Provide the [x, y] coordinate of the cell's center where the given text is located.  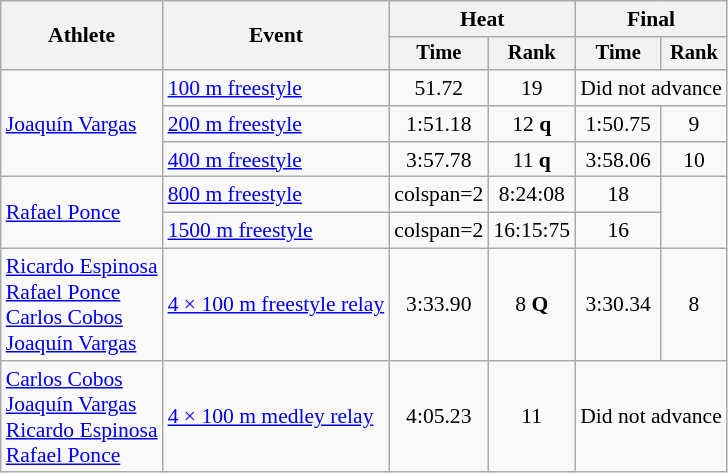
51.72 [438, 88]
4 × 100 m freestyle relay [276, 305]
19 [532, 88]
16:15:75 [532, 231]
10 [694, 160]
18 [618, 195]
9 [694, 124]
800 m freestyle [276, 195]
3:58.06 [618, 160]
16 [618, 231]
3:57.78 [438, 160]
8 Q [532, 305]
200 m freestyle [276, 124]
3:30.34 [618, 305]
1:51.18 [438, 124]
4:05.23 [438, 417]
1:50.75 [618, 124]
Ricardo EspinosaRafael PonceCarlos CobosJoaquín Vargas [82, 305]
8:24:08 [532, 195]
400 m freestyle [276, 160]
8 [694, 305]
12 q [532, 124]
Joaquín Vargas [82, 124]
Final [651, 19]
4 × 100 m medley relay [276, 417]
Athlete [82, 36]
1500 m freestyle [276, 231]
Heat [482, 19]
Carlos CobosJoaquín VargasRicardo EspinosaRafael Ponce [82, 417]
100 m freestyle [276, 88]
11 [532, 417]
11 q [532, 160]
Event [276, 36]
Rafael Ponce [82, 212]
3:33.90 [438, 305]
